Find where the given text appears and provide that cell's center as [x, y] coordinate. 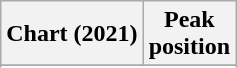
Peakposition [189, 34]
Chart (2021) [72, 34]
